Provide the (x, y) coordinate of the cell's center where the given text is located.  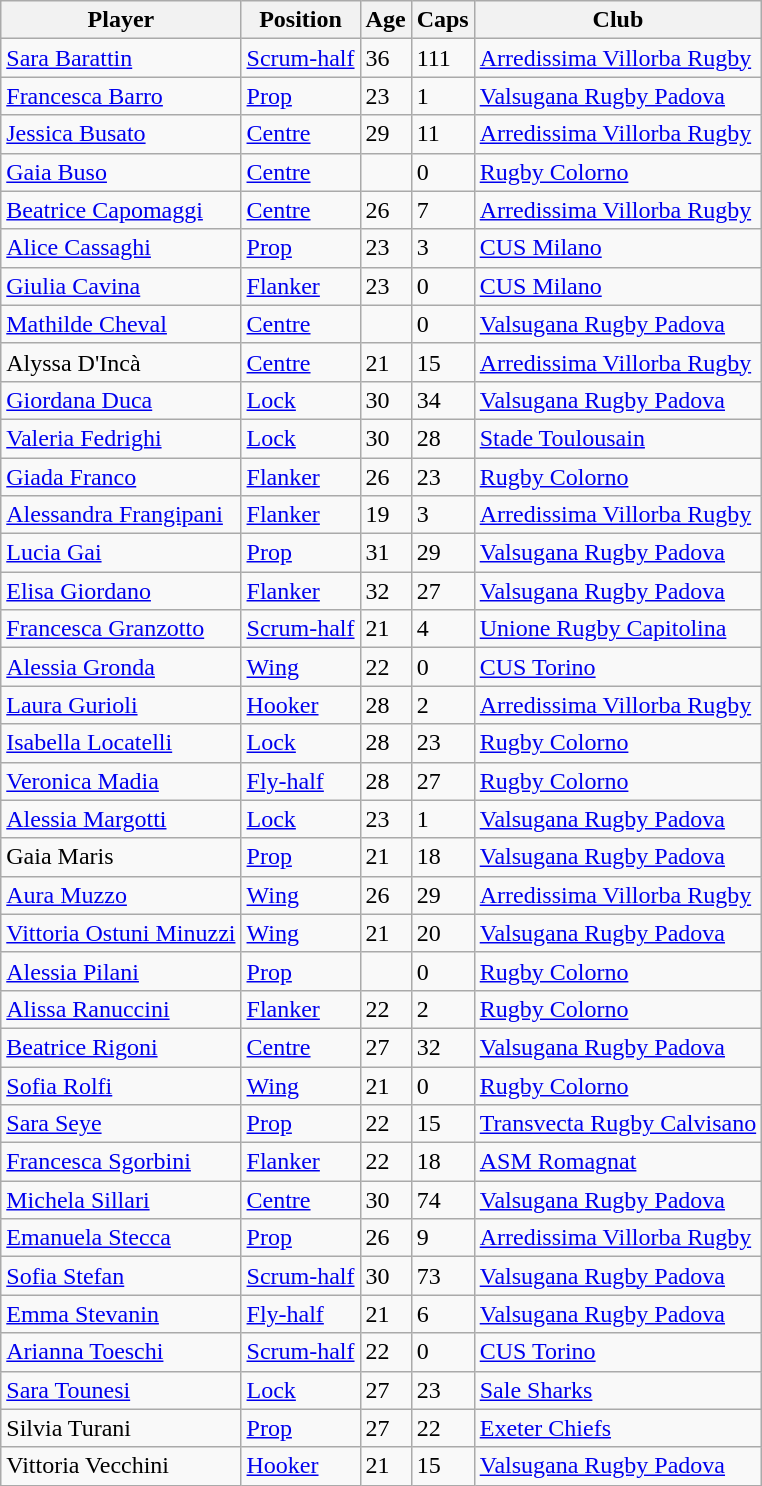
73 (442, 1276)
Caps (442, 20)
Emanuela Stecca (121, 1238)
Aura Muzzo (121, 895)
Alessia Margotti (121, 819)
Lucia Gai (121, 553)
36 (386, 58)
Alessia Pilani (121, 971)
Sara Tounesi (121, 1390)
111 (442, 58)
34 (442, 400)
Vittoria Vecchini (121, 1466)
Beatrice Rigoni (121, 1047)
6 (442, 1314)
Club (618, 20)
Transvecta Rugby Calvisano (618, 1124)
Alessandra Frangipani (121, 515)
Veronica Madia (121, 781)
74 (442, 1200)
Francesca Sgorbini (121, 1162)
ASM Romagnat (618, 1162)
9 (442, 1238)
Silvia Turani (121, 1428)
Giada Franco (121, 477)
Age (386, 20)
Alyssa D'Incà (121, 362)
Mathilde Cheval (121, 324)
Alice Cassaghi (121, 248)
Sara Seye (121, 1124)
7 (442, 210)
Position (300, 20)
11 (442, 134)
Isabella Locatelli (121, 743)
Valeria Fedrighi (121, 438)
19 (386, 515)
Alissa Ranuccini (121, 1009)
Alessia Gronda (121, 667)
4 (442, 629)
Gaia Maris (121, 857)
Vittoria Ostuni Minuzzi (121, 933)
Sara Barattin (121, 58)
Arianna Toeschi (121, 1352)
Exeter Chiefs (618, 1428)
31 (386, 553)
Beatrice Capomaggi (121, 210)
Michela Sillari (121, 1200)
Gaia Buso (121, 172)
Giordana Duca (121, 400)
Stade Toulousain (618, 438)
Francesca Barro (121, 96)
Sofia Rolfi (121, 1085)
Sale Sharks (618, 1390)
Giulia Cavina (121, 286)
Player (121, 20)
Emma Stevanin (121, 1314)
Sofia Stefan (121, 1276)
Francesca Granzotto (121, 629)
Elisa Giordano (121, 591)
Laura Gurioli (121, 705)
Unione Rugby Capitolina (618, 629)
20 (442, 933)
Jessica Busato (121, 134)
